Find where the given text appears and provide that cell's center as [X, Y] coordinate. 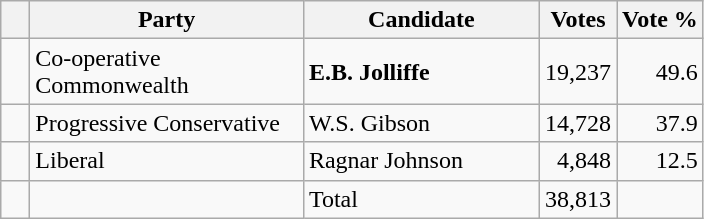
37.9 [660, 123]
Vote % [660, 20]
Votes [578, 20]
38,813 [578, 199]
Party [167, 20]
49.6 [660, 72]
12.5 [660, 161]
14,728 [578, 123]
Ragnar Johnson [421, 161]
Progressive Conservative [167, 123]
Liberal [167, 161]
4,848 [578, 161]
E.B. Jolliffe [421, 72]
Total [421, 199]
19,237 [578, 72]
W.S. Gibson [421, 123]
Co-operative Commonwealth [167, 72]
Candidate [421, 20]
